Find where the given text appears and provide that cell's center as [x, y] coordinate. 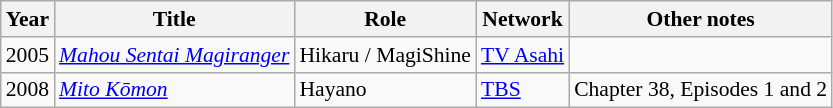
2008 [28, 90]
2005 [28, 55]
Mahou Sentai Magiranger [174, 55]
TV Asahi [522, 55]
Year [28, 19]
Role [385, 19]
Other notes [700, 19]
Mito Kōmon [174, 90]
Title [174, 19]
Hikaru / MagiShine [385, 55]
Chapter 38, Episodes 1 and 2 [700, 90]
TBS [522, 90]
Network [522, 19]
Hayano [385, 90]
